From the cell containing the given text, extract its center point as [X, Y] coordinate. 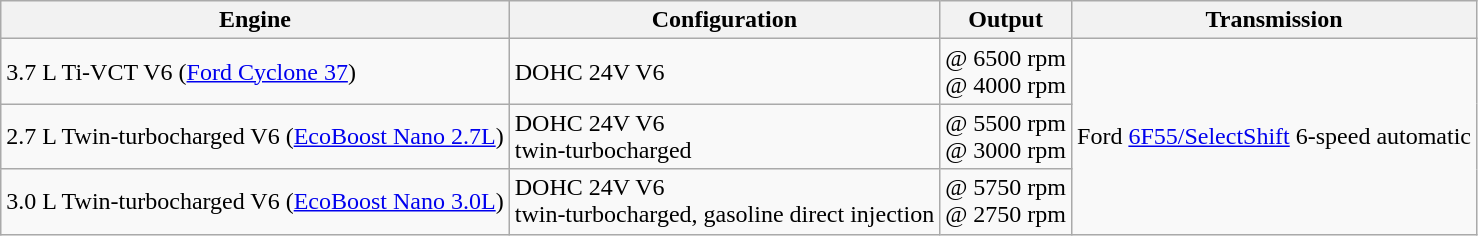
@ 6500 rpm @ 4000 rpm [1006, 72]
Engine [255, 20]
3.0 L Twin-turbocharged V6 (EcoBoost Nano 3.0L) [255, 202]
Ford 6F55/SelectShift 6-speed automatic [1274, 136]
Configuration [724, 20]
Transmission [1274, 20]
3.7 L Ti-VCT V6 (Ford Cyclone 37) [255, 72]
2.7 L Twin-turbocharged V6 (EcoBoost Nano 2.7L) [255, 136]
@ 5500 rpm @ 3000 rpm [1006, 136]
@ 5750 rpm @ 2750 rpm [1006, 202]
DOHC 24V V6twin-turbocharged [724, 136]
Output [1006, 20]
DOHC 24V V6 [724, 72]
DOHC 24V V6twin-turbocharged, gasoline direct injection [724, 202]
